Search for the cell housing the specified text and yield its (x, y) center coordinate. 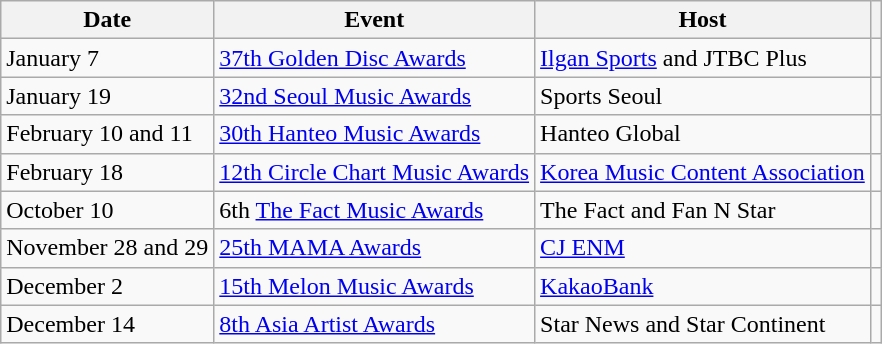
January 7 (108, 58)
15th Melon Music Awards (374, 286)
Hanteo Global (703, 134)
Korea Music Content Association (703, 172)
Date (108, 20)
32nd Seoul Music Awards (374, 96)
Host (703, 20)
KakaoBank (703, 286)
October 10 (108, 210)
Star News and Star Continent (703, 324)
30th Hanteo Music Awards (374, 134)
Event (374, 20)
November 28 and 29 (108, 248)
37th Golden Disc Awards (374, 58)
8th Asia Artist Awards (374, 324)
The Fact and Fan N Star (703, 210)
CJ ENM (703, 248)
Ilgan Sports and JTBC Plus (703, 58)
January 19 (108, 96)
February 18 (108, 172)
25th MAMA Awards (374, 248)
December 14 (108, 324)
February 10 and 11 (108, 134)
12th Circle Chart Music Awards (374, 172)
6th The Fact Music Awards (374, 210)
December 2 (108, 286)
Sports Seoul (703, 96)
